Detect which cell encompasses the target text, then output its (X, Y) center coordinate. 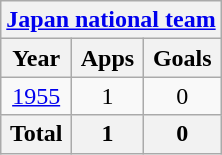
Goals (182, 58)
1955 (36, 96)
Japan national team (111, 20)
Apps (108, 58)
Total (36, 134)
Year (36, 58)
